Return the [x, y] coordinate for the center point of the cell that contains the specified text.  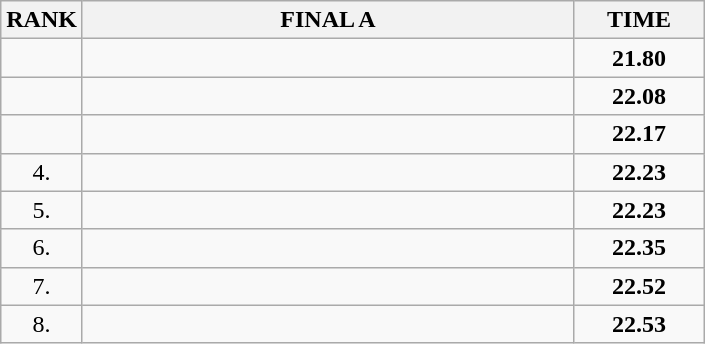
22.53 [640, 324]
21.80 [640, 58]
22.08 [640, 96]
4. [42, 172]
FINAL A [328, 20]
22.52 [640, 286]
5. [42, 210]
8. [42, 324]
7. [42, 286]
TIME [640, 20]
22.17 [640, 134]
22.35 [640, 248]
6. [42, 248]
RANK [42, 20]
